Pinpoint the cell where the given text exists, returning its [x, y] midpoint coordinate. 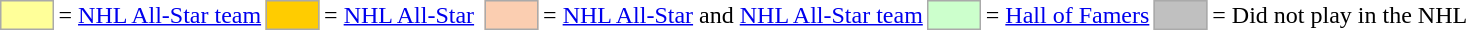
= NHL All-Star [400, 15]
= NHL All-Star team [160, 15]
= NHL All-Star and NHL All-Star team [734, 15]
= Hall of Famers [1068, 15]
